Identify which cell holds the provided text, then report its (X, Y) central coordinate. 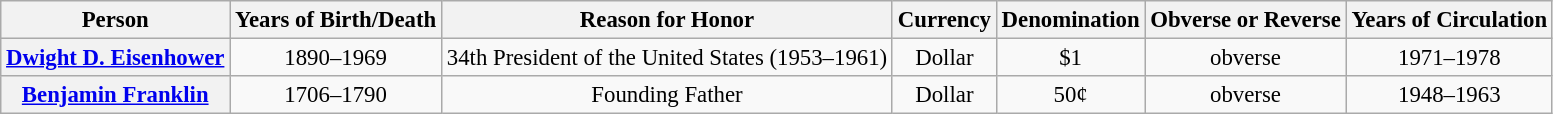
Obverse or Reverse (1246, 20)
Years of Birth/Death (336, 20)
Years of Circulation (1449, 20)
Reason for Honor (666, 20)
Denomination (1070, 20)
$1 (1070, 58)
Currency (944, 20)
Person (116, 20)
1948–1963 (1449, 95)
1971–1978 (1449, 58)
Dwight D. Eisenhower (116, 58)
1890–1969 (336, 58)
Founding Father (666, 95)
1706–1790 (336, 95)
Benjamin Franklin (116, 95)
50¢ (1070, 95)
34th President of the United States (1953–1961) (666, 58)
